Return the [x, y] coordinate for the center point of the cell that contains the specified text.  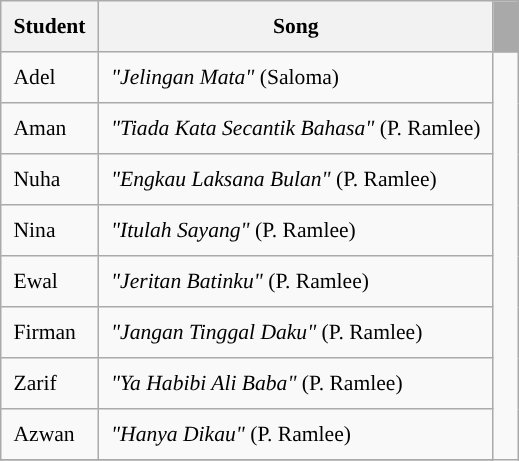
"Tiada Kata Secantik Bahasa" (P. Ramlee) [296, 128]
Nuha [50, 180]
"Jelingan Mata" (Saloma) [296, 78]
Aman [50, 128]
"Jangan Tinggal Daku" (P. Ramlee) [296, 332]
"Hanya Dikau" (P. Ramlee) [296, 434]
Ewal [50, 282]
Song [296, 26]
Azwan [50, 434]
Zarif [50, 384]
"Itulah Sayang" (P. Ramlee) [296, 230]
Adel [50, 78]
Nina [50, 230]
Firman [50, 332]
"Jeritan Batinku" (P. Ramlee) [296, 282]
"Ya Habibi Ali Baba" (P. Ramlee) [296, 384]
Student [50, 26]
"Engkau Laksana Bulan" (P. Ramlee) [296, 180]
